Scan for the cell matching the given text and deliver its (X, Y) coordinate at center. 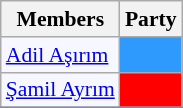
Party (151, 19)
Adil Aşırım (60, 55)
Şamil Ayrım (60, 90)
Members (60, 19)
